Locate the cell with the specified text and output its [x, y] center coordinate. 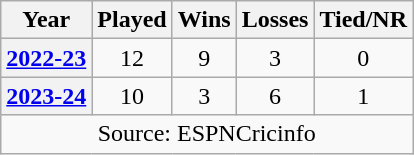
2022-23 [46, 58]
10 [132, 96]
Tied/NR [364, 20]
2023-24 [46, 96]
12 [132, 58]
1 [364, 96]
Played [132, 20]
Wins [204, 20]
Source: ESPNCricinfo [207, 134]
Year [46, 20]
0 [364, 58]
6 [275, 96]
Losses [275, 20]
9 [204, 58]
